Extract the (X, Y) coordinate from the center of the cell holding the provided text.  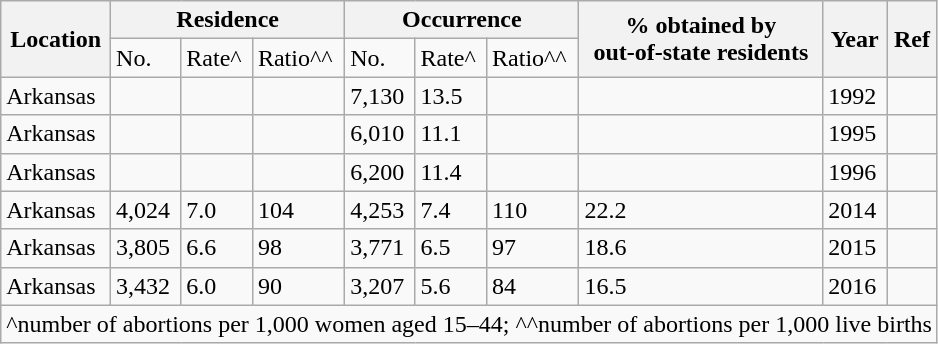
3,805 (146, 248)
% obtained byout-of-state residents (701, 39)
3,771 (380, 248)
84 (533, 286)
4,024 (146, 210)
6,010 (380, 134)
2016 (855, 286)
^number of abortions per 1,000 women aged 15–44; ^^number of abortions per 1,000 live births (470, 324)
7.4 (451, 210)
98 (298, 248)
11.1 (451, 134)
Year (855, 39)
Ref (912, 39)
3,432 (146, 286)
1992 (855, 96)
90 (298, 286)
7.0 (217, 210)
6.0 (217, 286)
16.5 (701, 286)
18.6 (701, 248)
22.2 (701, 210)
6,200 (380, 172)
7,130 (380, 96)
5.6 (451, 286)
110 (533, 210)
1996 (855, 172)
6.5 (451, 248)
6.6 (217, 248)
104 (298, 210)
1995 (855, 134)
2015 (855, 248)
3,207 (380, 286)
4,253 (380, 210)
11.4 (451, 172)
Residence (228, 20)
13.5 (451, 96)
97 (533, 248)
Location (56, 39)
Occurrence (462, 20)
2014 (855, 210)
